Output the (X, Y) coordinate of the center of the cell containing the given text.  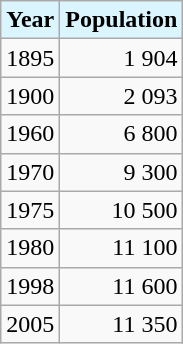
1980 (30, 248)
1960 (30, 134)
Population (122, 20)
11 100 (122, 248)
1970 (30, 172)
9 300 (122, 172)
11 350 (122, 324)
11 600 (122, 286)
1 904 (122, 58)
6 800 (122, 134)
1895 (30, 58)
10 500 (122, 210)
1975 (30, 210)
2 093 (122, 96)
Year (30, 20)
1998 (30, 286)
2005 (30, 324)
1900 (30, 96)
